Return the [x, y] coordinate for the center point of the cell that contains the specified text.  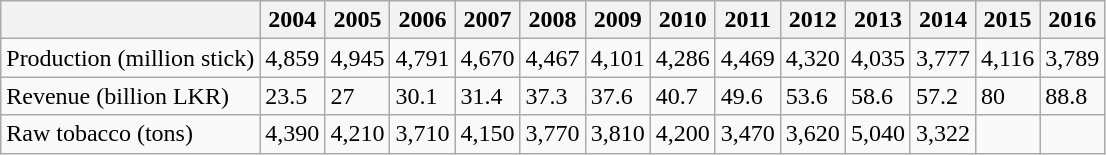
80 [1007, 96]
4,791 [422, 58]
31.4 [488, 96]
Revenue (billion LKR) [130, 96]
4,945 [358, 58]
2007 [488, 20]
4,210 [358, 134]
3,470 [748, 134]
3,777 [942, 58]
27 [358, 96]
2004 [292, 20]
2014 [942, 20]
53.6 [812, 96]
4,035 [878, 58]
2015 [1007, 20]
3,620 [812, 134]
57.2 [942, 96]
4,670 [488, 58]
3,810 [618, 134]
40.7 [682, 96]
4,200 [682, 134]
2008 [552, 20]
2009 [618, 20]
4,859 [292, 58]
3,322 [942, 134]
4,320 [812, 58]
3,770 [552, 134]
30.1 [422, 96]
2011 [748, 20]
3,710 [422, 134]
4,469 [748, 58]
49.6 [748, 96]
4,116 [1007, 58]
4,390 [292, 134]
4,150 [488, 134]
2012 [812, 20]
3,789 [1072, 58]
37.6 [618, 96]
88.8 [1072, 96]
2010 [682, 20]
4,101 [618, 58]
5,040 [878, 134]
4,467 [552, 58]
Raw tobacco (tons) [130, 134]
58.6 [878, 96]
Production (million stick) [130, 58]
2006 [422, 20]
4,286 [682, 58]
37.3 [552, 96]
2005 [358, 20]
2013 [878, 20]
23.5 [292, 96]
2016 [1072, 20]
